Extract the [X, Y] coordinate from the center of the cell holding the provided text.  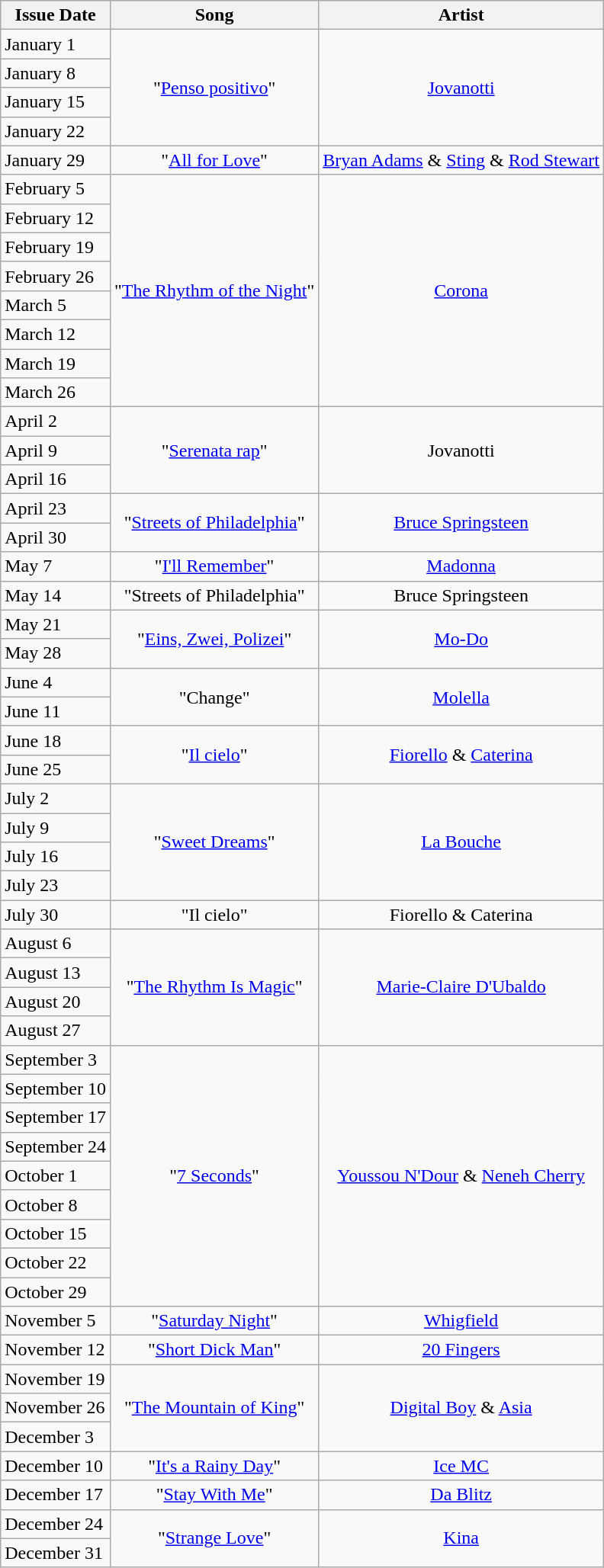
"Sweet Dreams" [214, 842]
April 2 [56, 422]
May 14 [56, 595]
March 19 [56, 364]
January 15 [56, 102]
September 17 [56, 1117]
November 12 [56, 1350]
Whigfield [461, 1321]
January 8 [56, 73]
October 8 [56, 1204]
October 1 [56, 1175]
May 7 [56, 566]
February 12 [56, 218]
September 24 [56, 1146]
February 5 [56, 189]
March 12 [56, 334]
September 3 [56, 1060]
Marie-Claire D'Ubaldo [461, 987]
January 22 [56, 131]
March 5 [56, 305]
November 19 [56, 1379]
June 11 [56, 711]
Ice MC [461, 1466]
La Bouche [461, 842]
August 6 [56, 944]
November 5 [56, 1321]
"7 Seconds" [214, 1175]
Song [214, 15]
April 23 [56, 508]
December 17 [56, 1495]
July 30 [56, 915]
July 16 [56, 857]
January 29 [56, 160]
Molella [461, 697]
April 16 [56, 479]
July 23 [56, 886]
August 20 [56, 1002]
Issue Date [56, 15]
August 13 [56, 973]
20 Fingers [461, 1350]
January 1 [56, 44]
October 22 [56, 1262]
March 26 [56, 393]
December 24 [56, 1524]
Youssou N'Dour & Neneh Cherry [461, 1175]
February 26 [56, 276]
"Saturday Night" [214, 1321]
"I'll Remember" [214, 566]
Madonna [461, 566]
Corona [461, 290]
"The Rhythm Is Magic" [214, 987]
"Change" [214, 697]
Mo-Do [461, 639]
December 10 [56, 1466]
September 10 [56, 1089]
July 2 [56, 798]
August 27 [56, 1031]
October 15 [56, 1233]
June 4 [56, 682]
Bryan Adams & Sting & Rod Stewart [461, 160]
June 18 [56, 740]
Da Blitz [461, 1495]
"Stay With Me" [214, 1495]
"Strange Love" [214, 1538]
"Serenata rap" [214, 451]
October 29 [56, 1292]
"It's a Rainy Day" [214, 1466]
"Short Dick Man" [214, 1350]
Artist [461, 15]
April 30 [56, 537]
"All for Love" [214, 160]
May 21 [56, 624]
Digital Boy & Asia [461, 1408]
Kina [461, 1538]
November 26 [56, 1408]
December 31 [56, 1553]
"The Rhythm of the Night" [214, 290]
February 19 [56, 247]
"Eins, Zwei, Polizei" [214, 639]
July 9 [56, 827]
"The Mountain of King" [214, 1408]
"Penso positivo" [214, 88]
May 28 [56, 653]
April 9 [56, 451]
December 3 [56, 1437]
June 25 [56, 769]
